Determine the (x, y) coordinate at the center of the cell enclosing the given text.  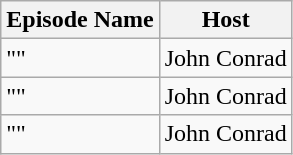
Episode Name (80, 20)
Host (226, 20)
